From the cell containing the given text, extract its center point as [x, y] coordinate. 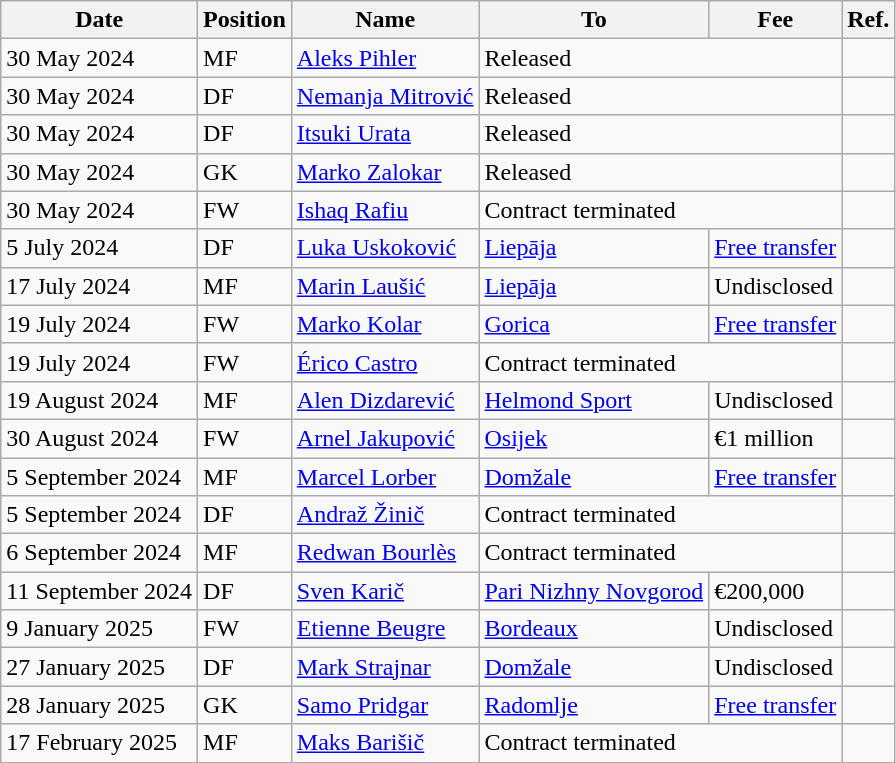
5 July 2024 [100, 248]
Marin Laušić [385, 286]
Marko Kolar [385, 324]
Fee [776, 20]
Alen Dizdarević [385, 400]
30 August 2024 [100, 438]
Osijek [594, 438]
27 January 2025 [100, 667]
9 January 2025 [100, 629]
Ishaq Rafiu [385, 210]
Position [245, 20]
Samo Pridgar [385, 705]
Etienne Beugre [385, 629]
Helmond Sport [594, 400]
To [594, 20]
Ref. [868, 20]
Marko Zalokar [385, 172]
28 January 2025 [100, 705]
Radomlje [594, 705]
Mark Strajnar [385, 667]
Sven Karič [385, 591]
Redwan Bourlès [385, 553]
€200,000 [776, 591]
Maks Barišič [385, 743]
Andraž Žinič [385, 515]
Bordeaux [594, 629]
Gorica [594, 324]
Name [385, 20]
€1 million [776, 438]
Itsuki Urata [385, 134]
Luka Uskoković [385, 248]
Marcel Lorber [385, 477]
Nemanja Mitrović [385, 96]
Date [100, 20]
Arnel Jakupović [385, 438]
Pari Nizhny Novgorod [594, 591]
6 September 2024 [100, 553]
11 September 2024 [100, 591]
17 July 2024 [100, 286]
Érico Castro [385, 362]
Aleks Pihler [385, 58]
17 February 2025 [100, 743]
19 August 2024 [100, 400]
